From the cell containing the given text, extract its center point as (x, y) coordinate. 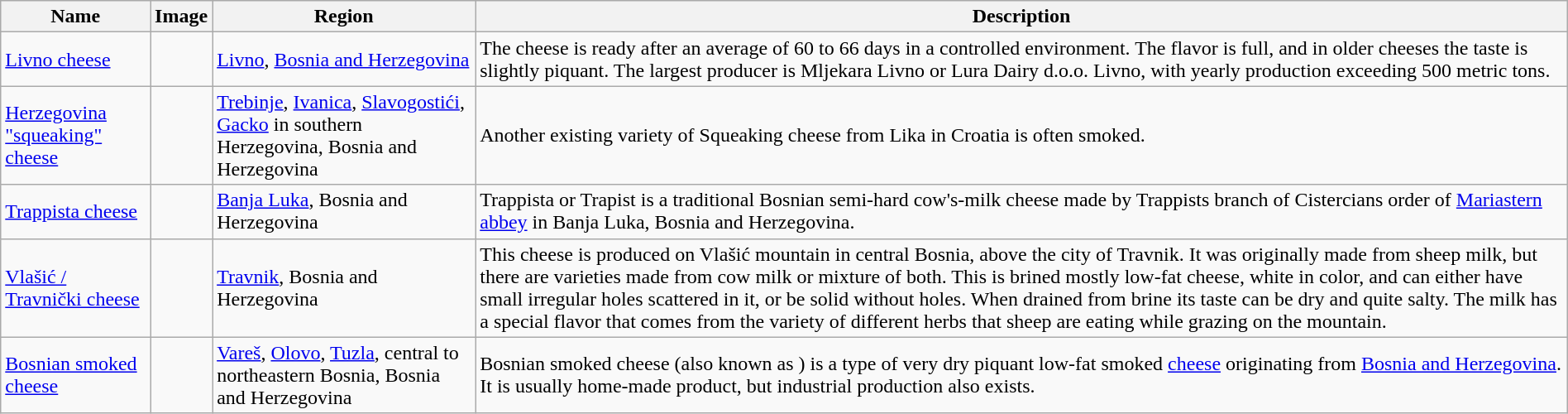
Livno, Bosnia and Herzegovina (344, 60)
Name (76, 17)
Bosnian smoked cheese (76, 375)
Another existing variety of Squeaking cheese from Lika in Croatia is often smoked. (1022, 136)
Vareš, Olovo, Tuzla, central to northeastern Bosnia, Bosnia and Herzegovina (344, 375)
Image (182, 17)
Trebinje, Ivanica, Slavogostići, Gacko in southern Herzegovina, Bosnia and Herzegovina (344, 136)
Trappista cheese (76, 212)
Livno cheese (76, 60)
Vlašić / Travnički cheese (76, 288)
Herzegovina "squeaking" cheese (76, 136)
Region (344, 17)
Banja Luka, Bosnia and Herzegovina (344, 212)
Travnik, Bosnia and Herzegovina (344, 288)
Description (1022, 17)
